Return (X, Y) of the center of cell containing provided text 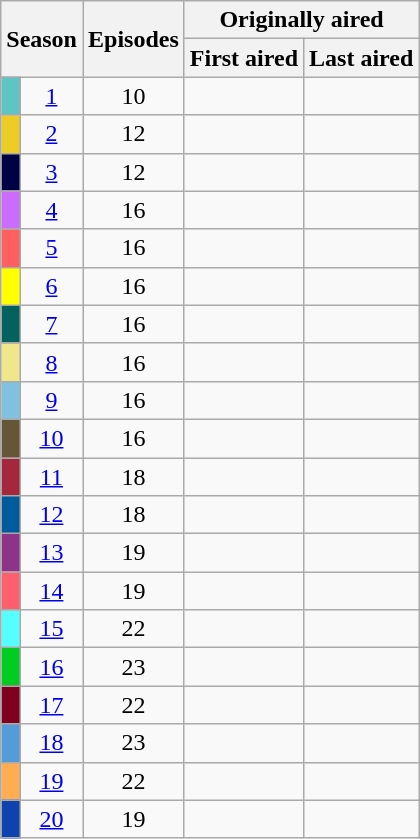
7 (51, 324)
1 (51, 96)
3 (51, 172)
Originally aired (302, 20)
11 (51, 477)
Last aired (362, 58)
Episodes (133, 39)
13 (51, 553)
6 (51, 286)
5 (51, 248)
17 (51, 705)
15 (51, 629)
8 (51, 362)
20 (51, 819)
9 (51, 400)
First aired (244, 58)
4 (51, 210)
14 (51, 591)
Season (42, 39)
2 (51, 134)
